Find where the given text appears and provide that cell's center as (x, y) coordinate. 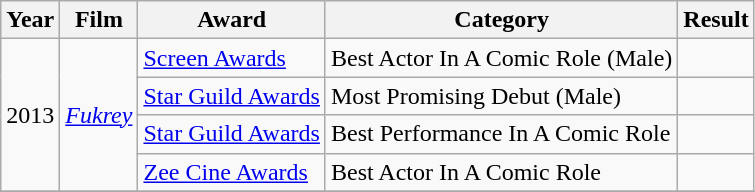
Category (501, 20)
Screen Awards (232, 58)
Film (99, 20)
Best Performance In A Comic Role (501, 134)
Year (30, 20)
Best Actor In A Comic Role (501, 172)
Best Actor In A Comic Role (Male) (501, 58)
Fukrey (99, 115)
Award (232, 20)
2013 (30, 115)
Zee Cine Awards (232, 172)
Most Promising Debut (Male) (501, 96)
Result (716, 20)
